Extract the [X, Y] coordinate from the center of the cell holding the provided text.  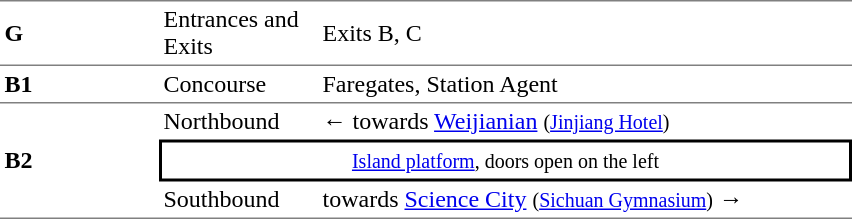
G [80, 33]
Faregates, Station Agent [585, 85]
Exits B, C [585, 33]
Northbound [238, 122]
← towards Weijianian (Jinjiang Hotel) [585, 122]
B1 [80, 85]
Entrances and Exits [238, 33]
Island platform, doors open on the left [506, 161]
Concourse [238, 85]
